Search for the cell housing the specified text and yield its (x, y) center coordinate. 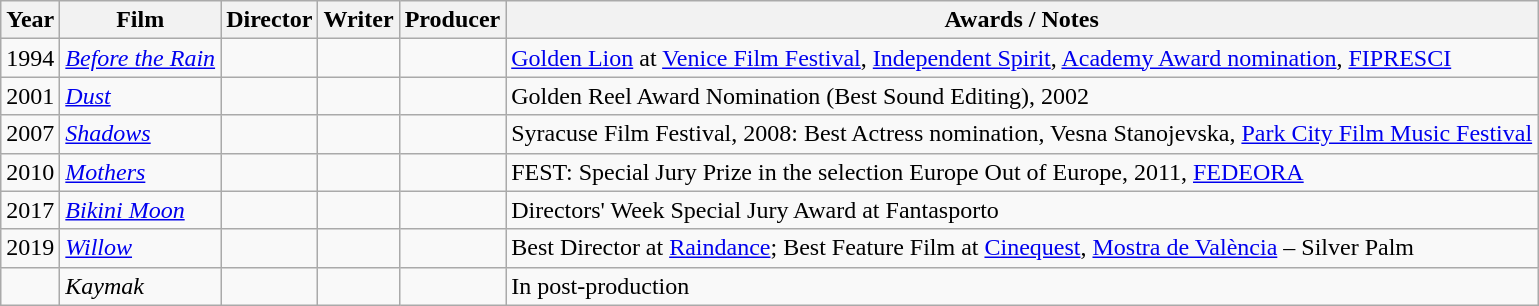
Dust (140, 96)
Before the Rain (140, 58)
Director (270, 20)
Golden Lion at Venice Film Festival, Independent Spirit, Academy Award nomination, FIPRESCI (1022, 58)
2001 (30, 96)
Film (140, 20)
Bikini Moon (140, 210)
In post-production (1022, 286)
2010 (30, 172)
Producer (452, 20)
Year (30, 20)
Best Director at Raindance; Best Feature Film at Cinequest, Mostra de València – Silver Palm (1022, 248)
Golden Reel Award Nomination (Best Sound Editing), 2002 (1022, 96)
Directors' Week Special Jury Award at Fantasporto (1022, 210)
Willow (140, 248)
Shadows (140, 134)
2017 (30, 210)
2007 (30, 134)
Kaymak (140, 286)
FEST: Special Jury Prize in the selection Europe Out of Europe, 2011, FEDEORA (1022, 172)
1994 (30, 58)
Syracuse Film Festival, 2008: Best Actress nomination, Vesna Stanojevska, Park City Film Music Festival (1022, 134)
Awards / Notes (1022, 20)
Mothers (140, 172)
2019 (30, 248)
Writer (358, 20)
